Pinpoint the cell where the given text exists, returning its [x, y] midpoint coordinate. 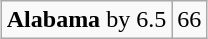
Alabama by 6.5 [86, 19]
66 [190, 19]
